Return (X, Y) of the center of cell containing provided text 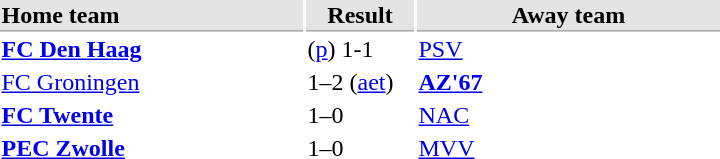
Home team (152, 16)
PSV (568, 49)
1–0 (360, 115)
FC Groningen (152, 83)
Away team (568, 16)
(p) 1-1 (360, 49)
Result (360, 16)
FC Twente (152, 115)
1–2 (aet) (360, 83)
AZ'67 (568, 83)
NAC (568, 115)
FC Den Haag (152, 49)
